For the text-containing cell, return its midpoint in (x, y) coordinate format. 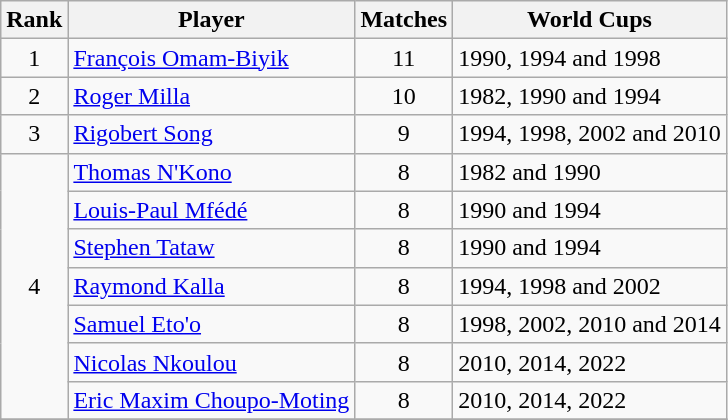
Roger Milla (212, 96)
10 (404, 96)
Nicolas Nkoulou (212, 362)
1994, 1998 and 2002 (590, 286)
François Omam-Biyik (212, 58)
Thomas N'Kono (212, 172)
1994, 1998, 2002 and 2010 (590, 134)
1982, 1990 and 1994 (590, 96)
Eric Maxim Choupo-Moting (212, 400)
Rigobert Song (212, 134)
1 (34, 58)
1982 and 1990 (590, 172)
Samuel Eto'o (212, 324)
3 (34, 134)
11 (404, 58)
Louis-Paul Mfédé (212, 210)
2 (34, 96)
1998, 2002, 2010 and 2014 (590, 324)
World Cups (590, 20)
Stephen Tataw (212, 248)
Rank (34, 20)
4 (34, 286)
9 (404, 134)
Raymond Kalla (212, 286)
1990, 1994 and 1998 (590, 58)
Player (212, 20)
Matches (404, 20)
